Return the (x, y) coordinate for the center point of the cell that contains the specified text.  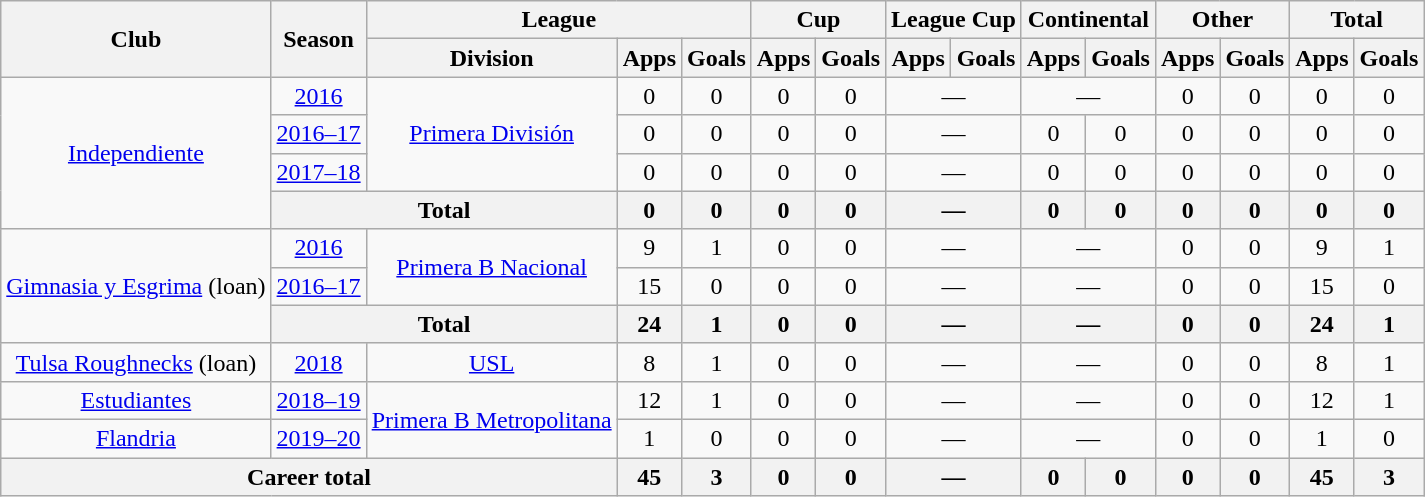
Independiente (136, 153)
2018–19 (318, 400)
Division (492, 58)
Primera División (492, 134)
2017–18 (318, 172)
Season (318, 39)
Club (136, 39)
Career total (309, 477)
Tulsa Roughnecks (loan) (136, 362)
Primera B Nacional (492, 267)
League (558, 20)
Estudiantes (136, 400)
2019–20 (318, 438)
Flandria (136, 438)
Cup (818, 20)
USL (492, 362)
Primera B Metropolitana (492, 419)
Continental (1088, 20)
Other (1222, 20)
Gimnasia y Esgrima (loan) (136, 286)
2018 (318, 362)
League Cup (954, 20)
